Scan for the cell matching the given text and deliver its [x, y] coordinate at center. 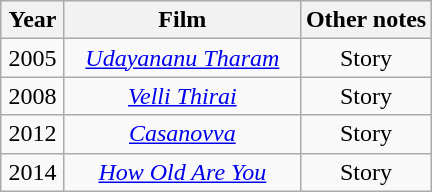
Year [33, 20]
2008 [33, 96]
2012 [33, 134]
Other notes [366, 20]
Udayananu Tharam [182, 58]
How Old Are You [182, 172]
Casanovva [182, 134]
2005 [33, 58]
2014 [33, 172]
Film [182, 20]
Velli Thirai [182, 96]
